Identify which cell holds the provided text, then report its [X, Y] central coordinate. 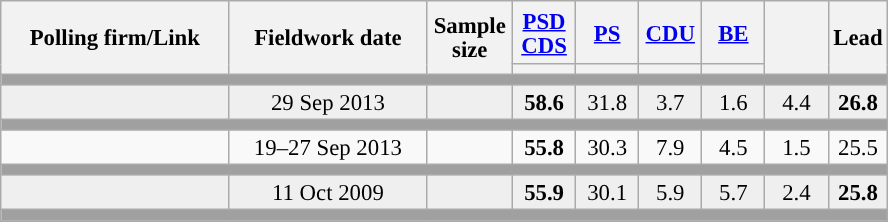
BE [734, 32]
5.9 [670, 194]
25.5 [858, 148]
2.4 [796, 194]
7.9 [670, 148]
58.6 [544, 102]
Polling firm/Link [115, 38]
4.4 [796, 102]
Sample size [470, 38]
26.8 [858, 102]
PSDCDS [544, 32]
11 Oct 2009 [328, 194]
3.7 [670, 102]
30.3 [608, 148]
19–27 Sep 2013 [328, 148]
4.5 [734, 148]
1.6 [734, 102]
CDU [670, 32]
PS [608, 32]
55.9 [544, 194]
30.1 [608, 194]
Lead [858, 38]
1.5 [796, 148]
55.8 [544, 148]
5.7 [734, 194]
31.8 [608, 102]
25.8 [858, 194]
29 Sep 2013 [328, 102]
Fieldwork date [328, 38]
